From the cell containing the given text, extract its center point as [X, Y] coordinate. 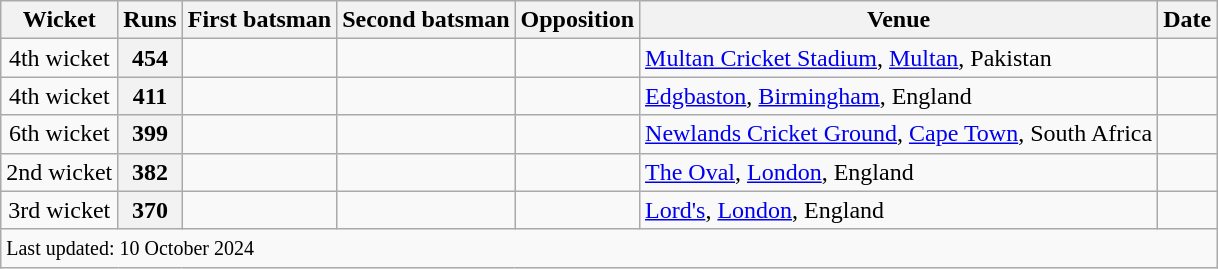
Edgbaston, Birmingham, England [899, 96]
2nd wicket [60, 172]
411 [150, 96]
Second batsman [426, 20]
382 [150, 172]
Last updated: 10 October 2024 [609, 248]
Wicket [60, 20]
399 [150, 134]
3rd wicket [60, 210]
6th wicket [60, 134]
Date [1188, 20]
454 [150, 58]
Newlands Cricket Ground, Cape Town, South Africa [899, 134]
370 [150, 210]
Lord's, London, England [899, 210]
First batsman [259, 20]
Multan Cricket Stadium, Multan, Pakistan [899, 58]
The Oval, London, England [899, 172]
Opposition [577, 20]
Runs [150, 20]
Venue [899, 20]
